Pinpoint the cell where the given text exists, returning its (X, Y) midpoint coordinate. 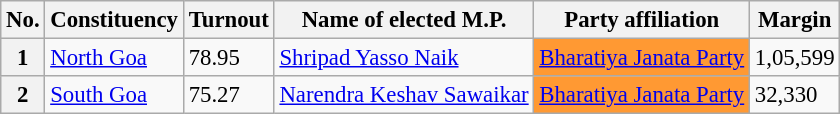
Shripad Yasso Naik (404, 58)
Name of elected M.P. (404, 20)
North Goa (114, 58)
32,330 (795, 95)
2 (23, 95)
Narendra Keshav Sawaikar (404, 95)
Margin (795, 20)
78.95 (228, 58)
75.27 (228, 95)
1,05,599 (795, 58)
No. (23, 20)
South Goa (114, 95)
Constituency (114, 20)
1 (23, 58)
Party affiliation (642, 20)
Turnout (228, 20)
